Identify which cell holds the provided text, then report its [x, y] central coordinate. 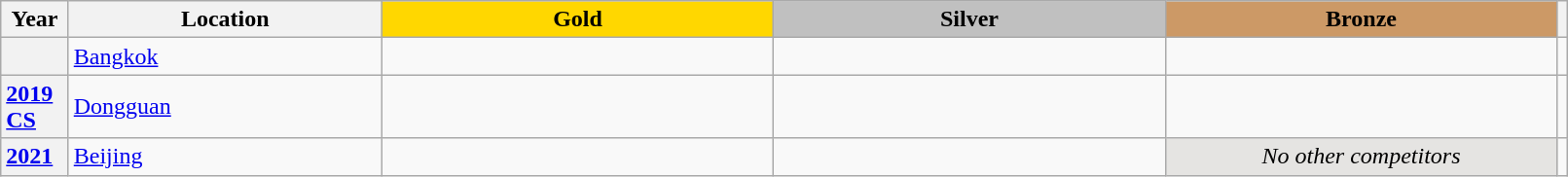
Beijing [225, 157]
2019 CS [35, 107]
Bronze [1361, 19]
Location [225, 19]
2021 [35, 157]
Silver [969, 19]
Gold [578, 19]
Bangkok [225, 56]
Year [35, 19]
Dongguan [225, 107]
No other competitors [1361, 157]
